Identify which cell holds the provided text, then report its [X, Y] central coordinate. 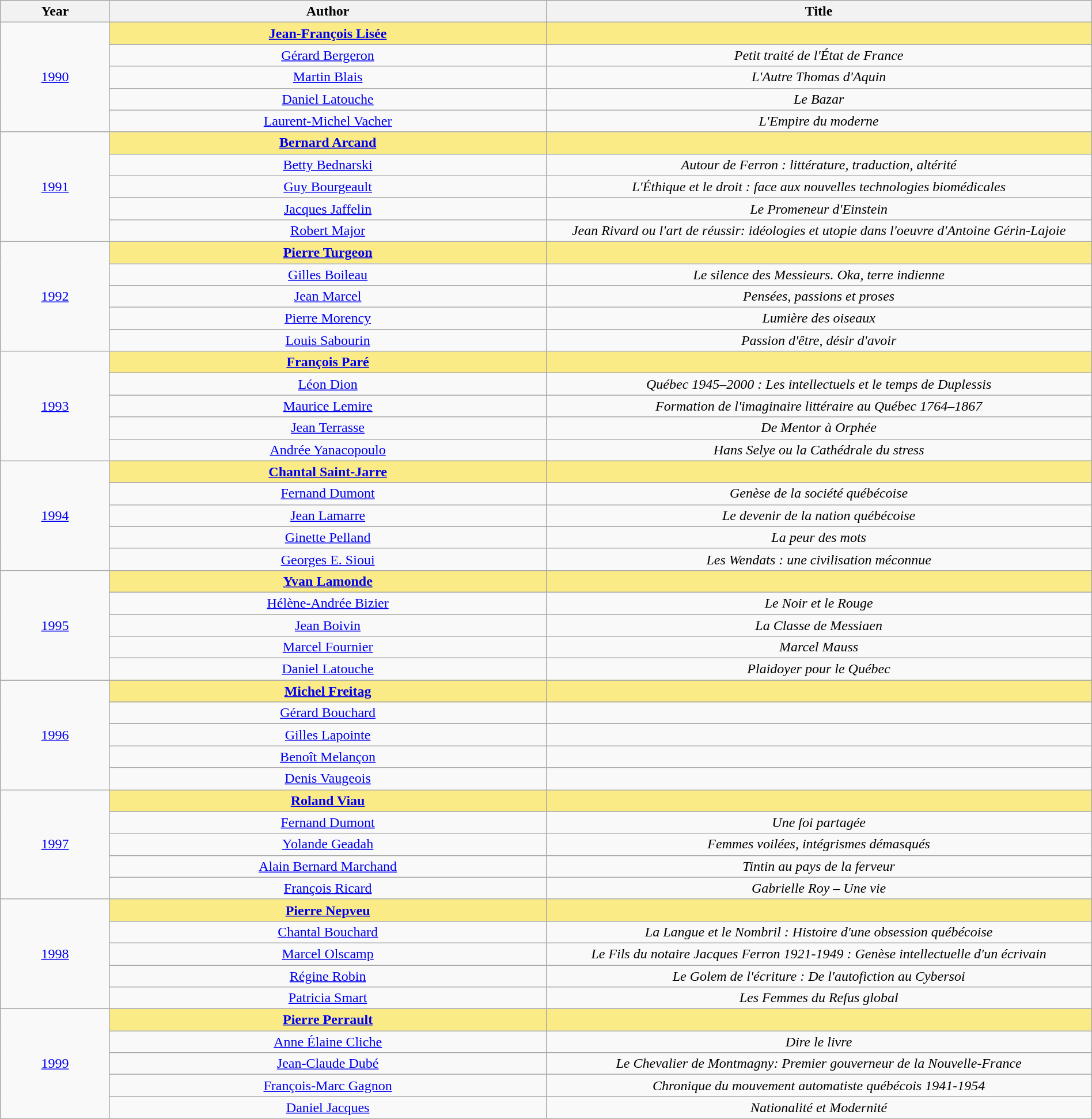
Martin Blais [328, 77]
Jean-Claude Dubé [328, 1064]
1998 [55, 954]
Jean Rivard ou l'art de réussir: idéologies et utopie dans l'oeuvre d'Antoine Gérin-Lajoie [819, 230]
Chronique du mouvement automatiste québécois 1941-1954 [819, 1086]
Jean Marcel [328, 297]
Betty Bednarski [328, 165]
Dire le livre [819, 1042]
Le Promeneur d'Einstein [819, 208]
Year [55, 12]
Andrée Yanacopoulo [328, 450]
Laurent-Michel Vacher [328, 121]
Marcel Fournier [328, 647]
Hélène-Andrée Bizier [328, 603]
Chantal Saint-Jarre [328, 472]
La peur des mots [819, 537]
Benoît Melançon [328, 757]
Le Noir et le Rouge [819, 603]
Ginette Pelland [328, 537]
Jean Terrasse [328, 428]
1995 [55, 625]
François-Marc Gagnon [328, 1086]
Author [328, 12]
François Ricard [328, 888]
1990 [55, 77]
L'Empire du moderne [819, 121]
Guy Bourgeault [328, 187]
1997 [55, 844]
Le silence des Messieurs. Oka, terre indienne [819, 275]
Gilles Boileau [328, 275]
Léon Dion [328, 384]
Femmes voilées, intégrismes démasqués [819, 844]
Québec 1945–2000 : Les intellectuels et le temps de Duplessis [819, 384]
Marcel Olscamp [328, 954]
Jean-François Lisée [328, 33]
Les Femmes du Refus global [819, 998]
Gilles Lapointe [328, 735]
1992 [55, 296]
Denis Vaugeois [328, 779]
De Mentor à Orphée [819, 428]
Pierre Nepveu [328, 910]
Gérard Bouchard [328, 713]
Le devenir de la nation québécoise [819, 515]
Bernard Arcand [328, 143]
Yvan Lamonde [328, 581]
1993 [55, 406]
Pierre Turgeon [328, 252]
François Paré [328, 362]
L'Autre Thomas d'Aquin [819, 77]
Daniel Jacques [328, 1107]
Petit traité de l'État de France [819, 55]
Georges E. Sioui [328, 559]
Louis Sabourin [328, 340]
La Langue et le Nombril : Histoire d'une obsession québécoise [819, 932]
Hans Selye ou la Cathédrale du stress [819, 450]
Jean Boivin [328, 625]
Gabrielle Roy – Une vie [819, 888]
1999 [55, 1064]
Les Wendats : une civilisation méconnue [819, 559]
Nationalité et Modernité [819, 1107]
1991 [55, 187]
1994 [55, 515]
Une foi partagée [819, 822]
La Classe de Messiaen [819, 625]
Le Chevalier de Montmagny: Premier gouverneur de la Nouvelle-France [819, 1064]
Le Golem de l'écriture : De l'autofiction au Cybersoi [819, 976]
Pierre Perrault [328, 1020]
Yolande Geadah [328, 844]
Gérard Bergeron [328, 55]
Genèse de la société québécoise [819, 494]
Tintin au pays de la ferveur [819, 866]
L'Éthique et le droit : face aux nouvelles technologies biomédicales [819, 187]
Title [819, 12]
Alain Bernard Marchand [328, 866]
Lumière des oiseaux [819, 318]
Robert Major [328, 230]
Maurice Lemire [328, 406]
Marcel Mauss [819, 647]
1996 [55, 735]
Le Fils du notaire Jacques Ferron 1921-1949 : Genèse intellectuelle d'un écrivain [819, 954]
Le Bazar [819, 99]
Autour de Ferron : littérature, traduction, altérité [819, 165]
Roland Viau [328, 801]
Plaidoyer pour le Québec [819, 669]
Jacques Jaffelin [328, 208]
Jean Lamarre [328, 515]
Passion d'être, désir d'avoir [819, 340]
Michel Freitag [328, 691]
Anne Élaine Cliche [328, 1042]
Régine Robin [328, 976]
Patricia Smart [328, 998]
Formation de l'imaginaire littéraire au Québec 1764–1867 [819, 406]
Pierre Morency [328, 318]
Pensées, passions et proses [819, 297]
Chantal Bouchard [328, 932]
